Determine the (X, Y) coordinate at the center of the cell enclosing the given text.  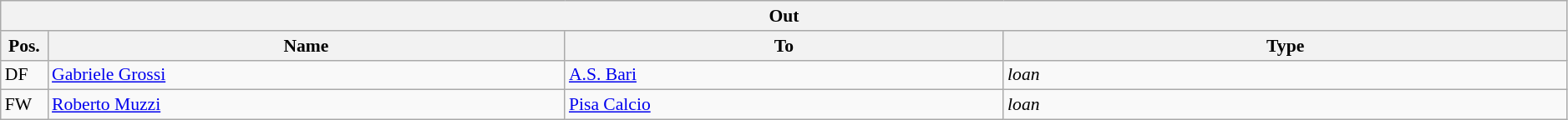
DF (24, 75)
Name (306, 46)
Roberto Muzzi (306, 105)
To (784, 46)
Type (1285, 46)
Pos. (24, 46)
FW (24, 105)
Gabriele Grossi (306, 75)
A.S. Bari (784, 75)
Out (784, 16)
Pisa Calcio (784, 105)
